Capture the cell that displays the provided text and extract its [x, y] central coordinate. 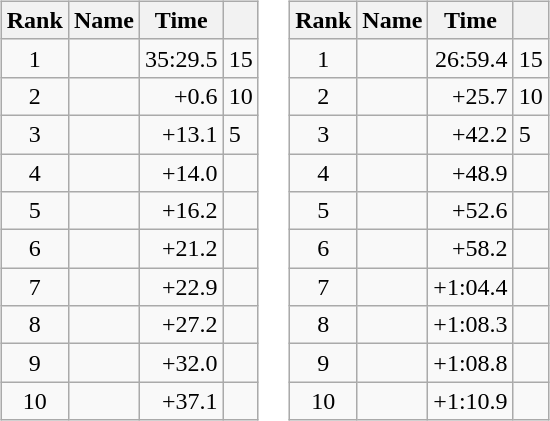
+52.6 [470, 211]
+1:10.9 [470, 401]
+16.2 [181, 211]
+21.2 [181, 249]
+27.2 [181, 325]
+25.7 [470, 96]
+48.9 [470, 173]
+0.6 [181, 96]
+13.1 [181, 134]
+32.0 [181, 363]
+58.2 [470, 249]
+1:04.4 [470, 287]
+42.2 [470, 134]
+14.0 [181, 173]
+22.9 [181, 287]
+1:08.8 [470, 363]
+37.1 [181, 401]
+1:08.3 [470, 325]
26:59.4 [470, 58]
35:29.5 [181, 58]
